Identify which cell holds the provided text, then report its (X, Y) central coordinate. 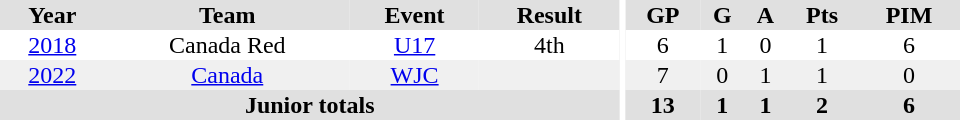
GP (664, 15)
13 (664, 105)
Event (414, 15)
2 (822, 105)
Team (228, 15)
U17 (414, 45)
2022 (52, 75)
7 (664, 75)
Canada Red (228, 45)
Result (549, 15)
G (722, 15)
4th (549, 45)
Year (52, 15)
WJC (414, 75)
A (766, 15)
2018 (52, 45)
Canada (228, 75)
Junior totals (310, 105)
PIM (909, 15)
Pts (822, 15)
